Provide the [x, y] coordinate of the cell's center where the given text is located.  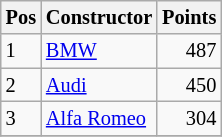
Pos [21, 17]
3 [21, 118]
Alfa Romeo [99, 118]
487 [189, 51]
1 [21, 51]
Audi [99, 85]
304 [189, 118]
BMW [99, 51]
Points [189, 17]
2 [21, 85]
Constructor [99, 17]
450 [189, 85]
